Capture the cell that displays the provided text and extract its (x, y) central coordinate. 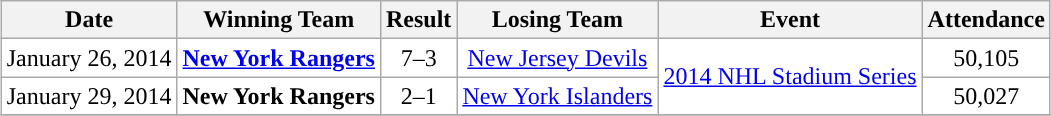
January 29, 2014 (89, 96)
Date (89, 20)
50,105 (986, 58)
Event (790, 20)
Result (418, 20)
January 26, 2014 (89, 58)
Losing Team (558, 20)
Winning Team (278, 20)
New Jersey Devils (558, 58)
50,027 (986, 96)
2–1 (418, 96)
2014 NHL Stadium Series (790, 77)
New York Islanders (558, 96)
7–3 (418, 58)
Attendance (986, 20)
